Scan for the cell matching the given text and deliver its (X, Y) coordinate at center. 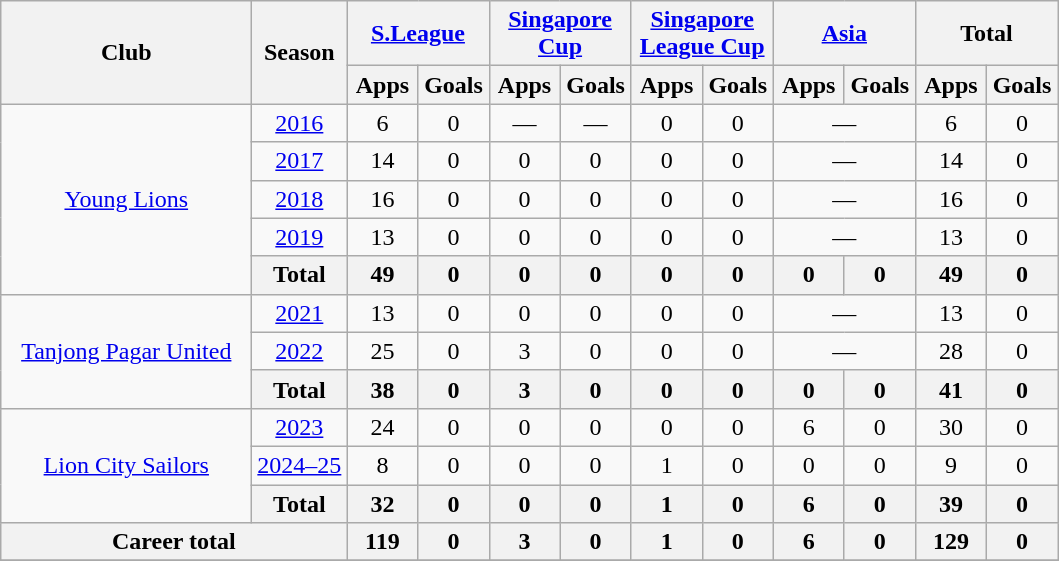
2017 (300, 161)
Singapore Cup (560, 34)
25 (382, 351)
Young Lions (126, 199)
Tanjong Pagar United (126, 351)
Club (126, 52)
S.League (418, 34)
24 (382, 427)
2023 (300, 427)
9 (950, 465)
39 (950, 503)
Lion City Sailors (126, 465)
119 (382, 542)
38 (382, 389)
Asia (844, 34)
2021 (300, 313)
2018 (300, 199)
Singapore League Cup (702, 34)
2019 (300, 237)
Career total (174, 542)
2016 (300, 123)
8 (382, 465)
2024–25 (300, 465)
28 (950, 351)
129 (950, 542)
30 (950, 427)
2022 (300, 351)
32 (382, 503)
Season (300, 52)
41 (950, 389)
